Provide the [x, y] coordinate of the cell's center where the given text is located.  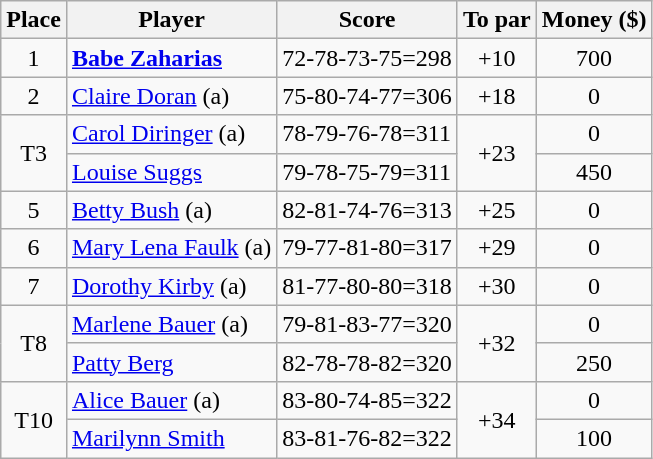
2 [34, 96]
Mary Lena Faulk (a) [171, 248]
T10 [34, 419]
Patty Berg [171, 362]
Marlene Bauer (a) [171, 324]
+32 [496, 343]
72-78-73-75=298 [368, 58]
Carol Diringer (a) [171, 134]
+18 [496, 96]
Louise Suggs [171, 172]
7 [34, 286]
+34 [496, 419]
+23 [496, 153]
450 [594, 172]
79-77-81-80=317 [368, 248]
Score [368, 20]
75-80-74-77=306 [368, 96]
+29 [496, 248]
Claire Doran (a) [171, 96]
79-78-75-79=311 [368, 172]
+25 [496, 210]
78-79-76-78=311 [368, 134]
Babe Zaharias [171, 58]
T8 [34, 343]
250 [594, 362]
100 [594, 438]
81-77-80-80=318 [368, 286]
+10 [496, 58]
To par [496, 20]
Money ($) [594, 20]
6 [34, 248]
Betty Bush (a) [171, 210]
82-81-74-76=313 [368, 210]
Place [34, 20]
T3 [34, 153]
83-80-74-85=322 [368, 400]
Dorothy Kirby (a) [171, 286]
Player [171, 20]
1 [34, 58]
Marilynn Smith [171, 438]
79-81-83-77=320 [368, 324]
5 [34, 210]
700 [594, 58]
Alice Bauer (a) [171, 400]
+30 [496, 286]
83-81-76-82=322 [368, 438]
82-78-78-82=320 [368, 362]
